Pinpoint the cell where the given text exists, returning its (x, y) midpoint coordinate. 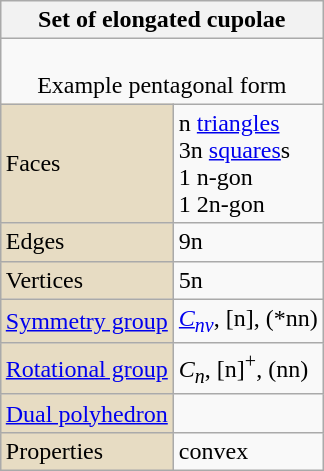
Vertices (86, 280)
Set of elongated cupolae (162, 20)
Edges (86, 242)
5n (248, 280)
n triangles3n squaress 1 n-gon1 2n-gon (248, 164)
Example pentagonal form (162, 72)
Rotational group (86, 368)
Cnv, [n], (*nn) (248, 321)
convex (248, 451)
9n (248, 242)
Cn, [n]+, (nn) (248, 368)
Properties (86, 451)
Symmetry group (86, 321)
Dual polyhedron (86, 413)
Faces (86, 164)
